Identify which cell holds the provided text, then report its (X, Y) central coordinate. 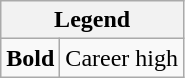
Bold (30, 58)
Legend (92, 20)
Career high (122, 58)
